Identify which cell holds the provided text, then report its (x, y) central coordinate. 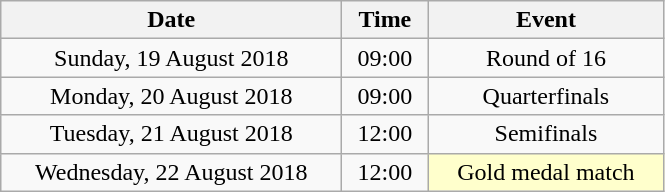
Gold medal match (546, 172)
Quarterfinals (546, 96)
Date (172, 20)
Round of 16 (546, 58)
Wednesday, 22 August 2018 (172, 172)
Tuesday, 21 August 2018 (172, 134)
Semifinals (546, 134)
Event (546, 20)
Time (385, 20)
Sunday, 19 August 2018 (172, 58)
Monday, 20 August 2018 (172, 96)
